Pinpoint the cell where the given text exists, returning its [X, Y] midpoint coordinate. 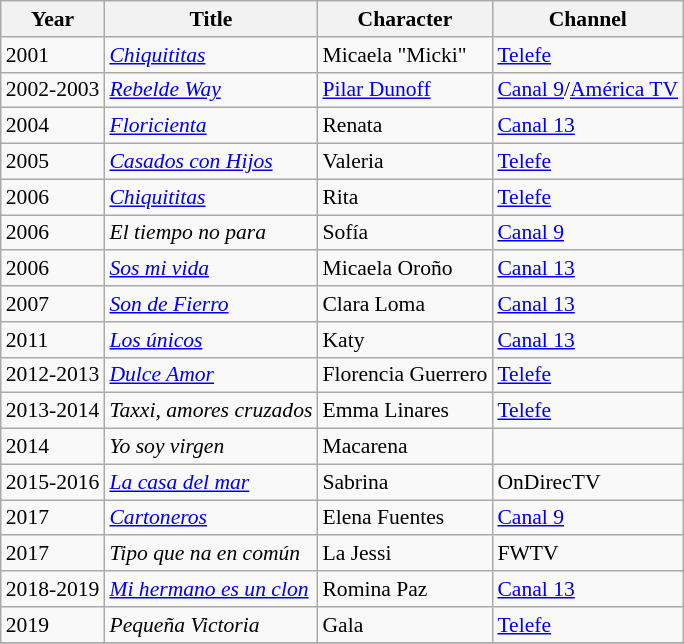
El tiempo no para [210, 233]
Channel [588, 19]
2012-2013 [53, 375]
Yo soy virgen [210, 447]
OnDirecTV [588, 482]
Gala [404, 625]
Rita [404, 197]
Clara Loma [404, 304]
Macarena [404, 447]
2005 [53, 162]
Micaela "Micki" [404, 55]
Romina Paz [404, 589]
2002-2003 [53, 90]
Rebelde Way [210, 90]
Florencia Guerrero [404, 375]
2018-2019 [53, 589]
Tipo que na en común [210, 554]
2013-2014 [53, 411]
2004 [53, 126]
2007 [53, 304]
Son de Fierro [210, 304]
Character [404, 19]
Micaela Oroño [404, 269]
2015-2016 [53, 482]
2011 [53, 340]
2001 [53, 55]
Canal 9/América TV [588, 90]
La Jessi [404, 554]
Title [210, 19]
Mi hermano es un clon [210, 589]
Pilar Dunoff [404, 90]
2019 [53, 625]
Pequeña Victoria [210, 625]
Sofía [404, 233]
Elena Fuentes [404, 518]
Year [53, 19]
La casa del mar [210, 482]
Valeria [404, 162]
Emma Linares [404, 411]
Casados con Hijos [210, 162]
Sos mi vida [210, 269]
Taxxi, amores cruzados [210, 411]
Renata [404, 126]
Sabrina [404, 482]
Katy [404, 340]
Dulce Amor [210, 375]
Floricienta [210, 126]
Los únicos [210, 340]
FWTV [588, 554]
2014 [53, 447]
Cartoneros [210, 518]
